For the text-containing cell, return its midpoint in (x, y) coordinate format. 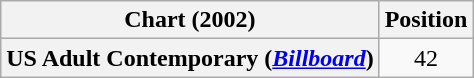
US Adult Contemporary (Billboard) (190, 58)
Position (426, 20)
Chart (2002) (190, 20)
42 (426, 58)
